Return the (X, Y) coordinate for the center point of the cell that contains the specified text.  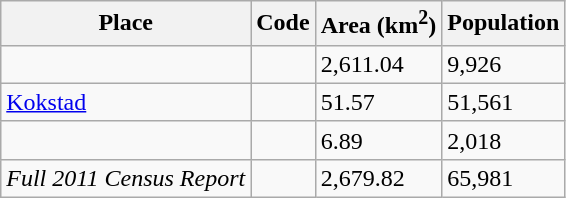
65,981 (504, 178)
Code (283, 24)
Full 2011 Census Report (126, 178)
2,611.04 (378, 64)
Kokstad (126, 102)
51,561 (504, 102)
6.89 (378, 140)
Place (126, 24)
51.57 (378, 102)
9,926 (504, 64)
Area (km2) (378, 24)
2,018 (504, 140)
Population (504, 24)
2,679.82 (378, 178)
